Extract the (x, y) coordinate from the center of the cell holding the provided text.  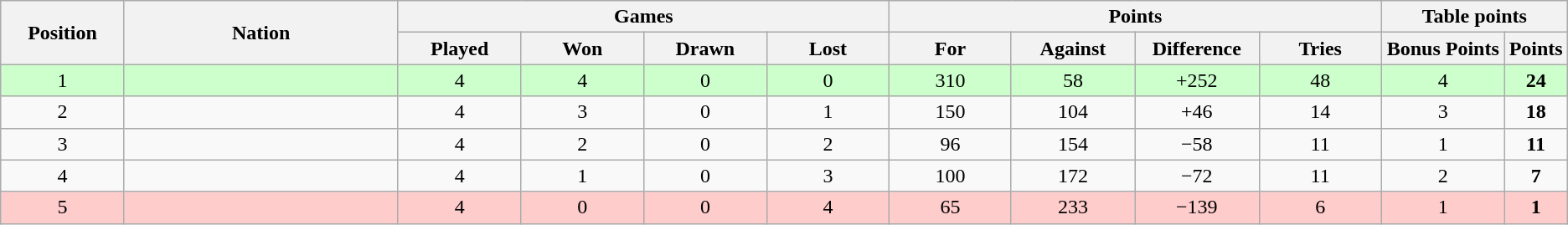
172 (1072, 176)
14 (1320, 112)
58 (1072, 80)
Drawn (705, 49)
18 (1536, 112)
24 (1536, 80)
Position (62, 33)
Won (582, 49)
Difference (1197, 49)
Lost (828, 49)
310 (950, 80)
48 (1320, 80)
Tries (1320, 49)
65 (950, 207)
−72 (1197, 176)
Games (643, 17)
+252 (1197, 80)
150 (950, 112)
−58 (1197, 144)
Played (459, 49)
100 (950, 176)
Table points (1474, 17)
−139 (1197, 207)
Bonus Points (1442, 49)
7 (1536, 176)
5 (62, 207)
For (950, 49)
Nation (261, 33)
+46 (1197, 112)
96 (950, 144)
233 (1072, 207)
6 (1320, 207)
104 (1072, 112)
Against (1072, 49)
154 (1072, 144)
